Locate the cell with the specified text and output its (X, Y) center coordinate. 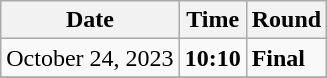
Time (212, 20)
Date (90, 20)
October 24, 2023 (90, 58)
Final (286, 58)
Round (286, 20)
10:10 (212, 58)
